Pinpoint the cell where the given text exists, returning its (X, Y) midpoint coordinate. 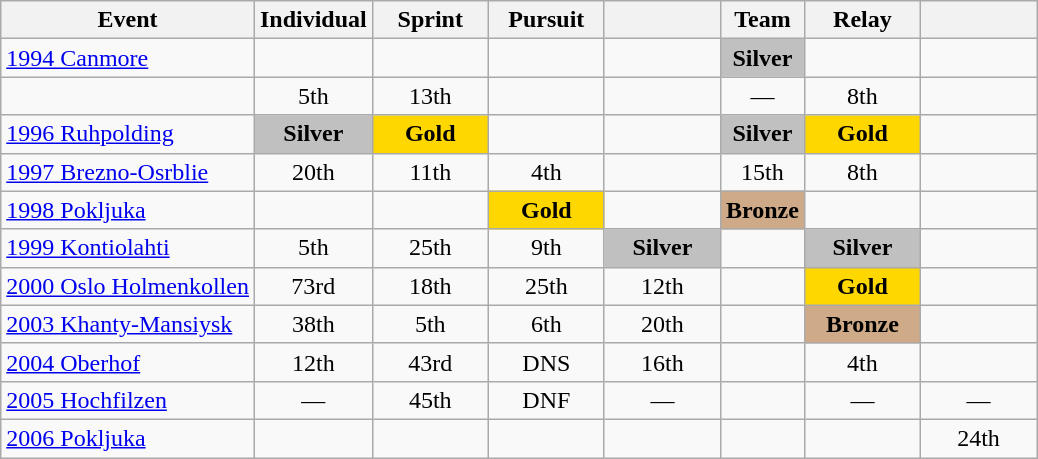
1996 Ruhpolding (128, 134)
1994 Canmore (128, 58)
Team (762, 20)
Individual (313, 20)
9th (546, 248)
43rd (430, 362)
2006 Pokljuka (128, 438)
1997 Brezno-Osrblie (128, 172)
15th (762, 172)
38th (313, 324)
Event (128, 20)
16th (662, 362)
18th (430, 286)
2004 Oberhof (128, 362)
DNS (546, 362)
DNF (546, 400)
11th (430, 172)
Pursuit (546, 20)
24th (978, 438)
Relay (862, 20)
1998 Pokljuka (128, 210)
13th (430, 96)
1999 Kontiolahti (128, 248)
2000 Oslo Holmenkollen (128, 286)
73rd (313, 286)
45th (430, 400)
2005 Hochfilzen (128, 400)
Sprint (430, 20)
6th (546, 324)
2003 Khanty-Mansiysk (128, 324)
